Output the (X, Y) coordinate of the center of the cell containing the given text.  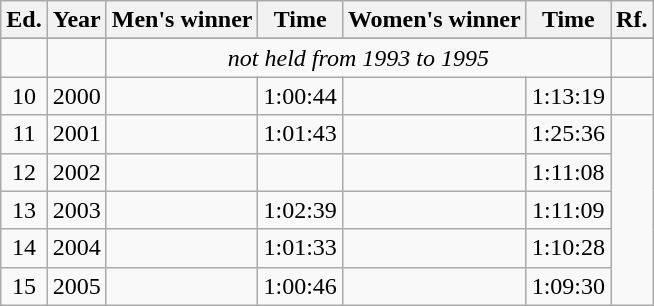
1:01:43 (300, 134)
1:09:30 (568, 286)
2000 (76, 96)
2005 (76, 286)
10 (24, 96)
1:25:36 (568, 134)
2001 (76, 134)
2003 (76, 210)
2004 (76, 248)
1:13:19 (568, 96)
15 (24, 286)
1:00:44 (300, 96)
12 (24, 172)
Men's winner (182, 20)
Ed. (24, 20)
11 (24, 134)
14 (24, 248)
2002 (76, 172)
1:00:46 (300, 286)
1:01:33 (300, 248)
1:10:28 (568, 248)
Women's winner (434, 20)
not held from 1993 to 1995 (358, 58)
1:11:09 (568, 210)
13 (24, 210)
Rf. (632, 20)
Year (76, 20)
1:11:08 (568, 172)
1:02:39 (300, 210)
